Identify which cell holds the provided text, then report its (x, y) central coordinate. 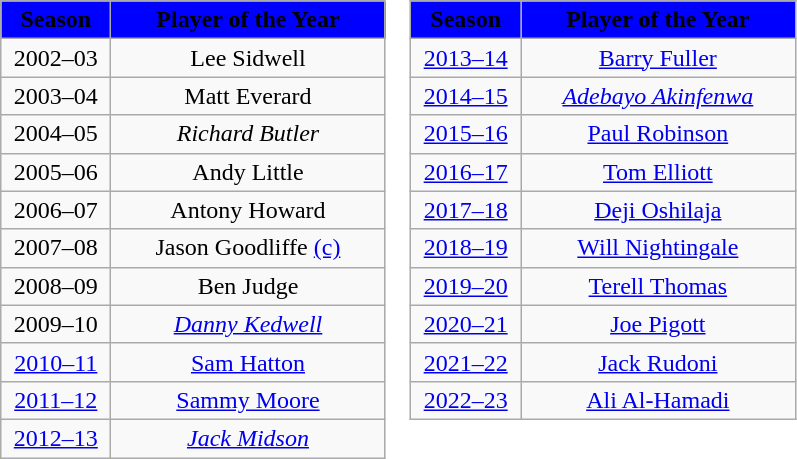
2006–07 (56, 210)
Barry Fuller (658, 58)
Matt Everard (248, 96)
2004–05 (56, 134)
Sammy Moore (248, 400)
2019–20 (466, 286)
Sam Hatton (248, 362)
Jack Midson (248, 438)
2017–18 (466, 210)
2012–13 (56, 438)
2020–21 (466, 324)
Deji Oshilaja (658, 210)
Ali Al-Hamadi (658, 400)
2018–19 (466, 248)
2009–10 (56, 324)
2010–11 (56, 362)
Will Nightingale (658, 248)
2011–12 (56, 400)
2003–04 (56, 96)
2022–23 (466, 400)
Danny Kedwell (248, 324)
Terell Thomas (658, 286)
2005–06 (56, 172)
Jack Rudoni (658, 362)
Paul Robinson (658, 134)
Andy Little (248, 172)
2008–09 (56, 286)
Jason Goodliffe (c) (248, 248)
2016–17 (466, 172)
2007–08 (56, 248)
Antony Howard (248, 210)
2015–16 (466, 134)
Adebayo Akinfenwa (658, 96)
2002–03 (56, 58)
Joe Pigott (658, 324)
Ben Judge (248, 286)
Lee Sidwell (248, 58)
Richard Butler (248, 134)
Tom Elliott (658, 172)
2014–15 (466, 96)
2021–22 (466, 362)
2013–14 (466, 58)
